Find where the given text appears and provide that cell's center as (X, Y) coordinate. 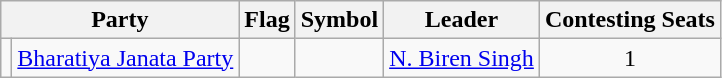
Party (120, 20)
Contesting Seats (630, 20)
Flag (267, 20)
1 (630, 58)
Bharatiya Janata Party (126, 58)
Leader (462, 20)
Symbol (339, 20)
N. Biren Singh (462, 58)
